Find where the given text appears and provide that cell's center as [X, Y] coordinate. 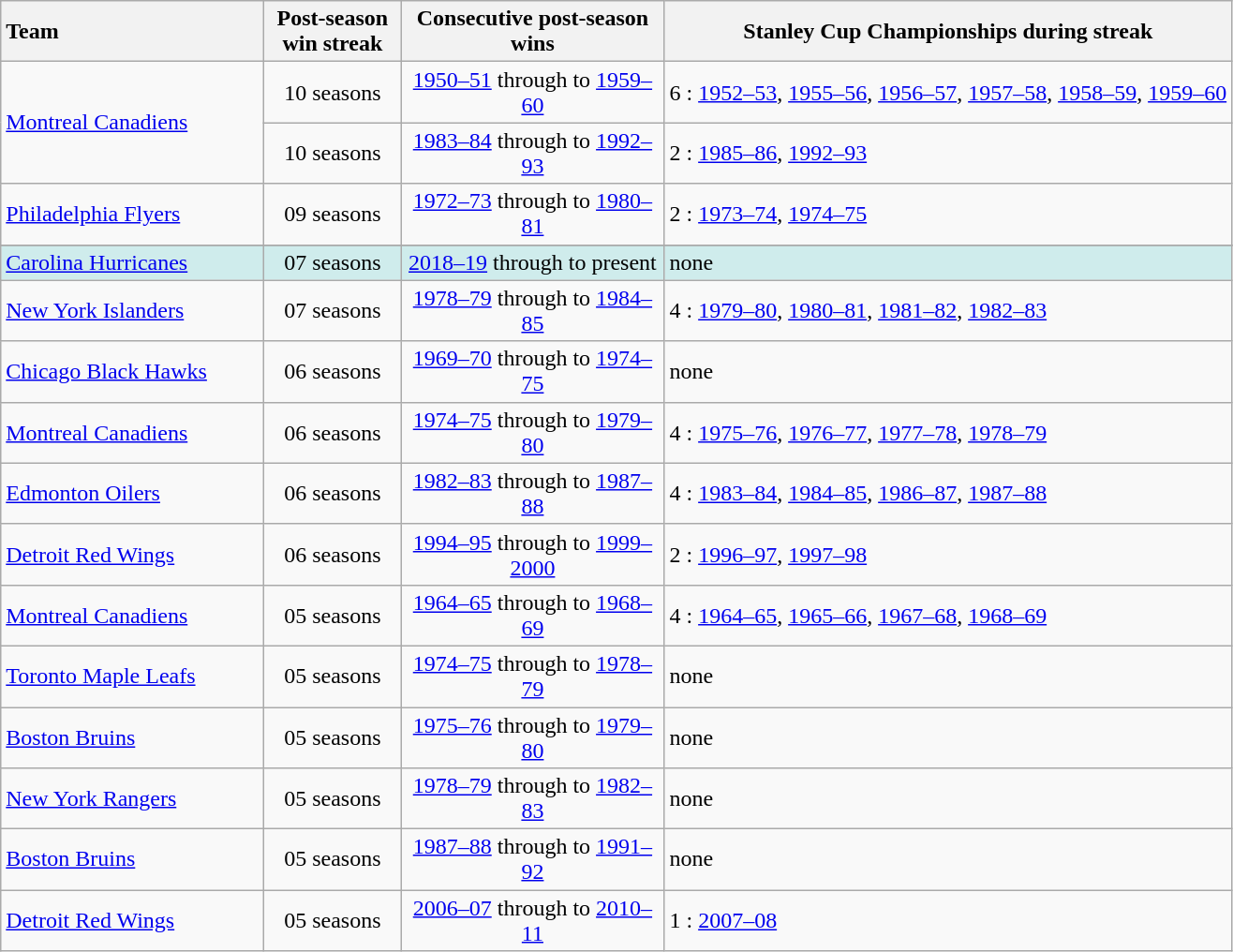
1974–75 through to 1978–79 [532, 677]
1969–70 through to 1974–75 [532, 371]
Edmonton Oilers [133, 493]
1972–73 through to 1980–81 [532, 214]
09 seasons [333, 214]
2 : 1996–97, 1997–98 [948, 555]
Carolina Hurricanes [133, 262]
1 : 2007–08 [948, 920]
1975–76 through to 1979–80 [532, 736]
Stanley Cup Championships during streak [948, 32]
Philadelphia Flyers [133, 214]
Chicago Black Hawks [133, 371]
4 : 1983–84, 1984–85, 1986–87, 1987–88 [948, 493]
1978–79 through to 1982–83 [532, 798]
Consecutive post-season wins [532, 32]
1987–88 through to 1991–92 [532, 860]
6 : 1952–53, 1955–56, 1956–57, 1957–58, 1958–59, 1959–60 [948, 92]
New York Islanders [133, 311]
2 : 1985–86, 1992–93 [948, 154]
2 : 1973–74, 1974–75 [948, 214]
4 : 1979–80, 1980–81, 1981–82, 1982–83 [948, 311]
1974–75 through to 1979–80 [532, 433]
2006–07 through to 2010–11 [532, 920]
2018–19 through to present [532, 262]
Toronto Maple Leafs [133, 677]
1994–95 through to 1999–2000 [532, 555]
1964–65 through to 1968–69 [532, 615]
1982–83 through to 1987–88 [532, 493]
4 : 1964–65, 1965–66, 1967–68, 1968–69 [948, 615]
Team [133, 32]
4 : 1975–76, 1976–77, 1977–78, 1978–79 [948, 433]
1978–79 through to 1984–85 [532, 311]
1950–51 through to 1959–60 [532, 92]
1983–84 through to 1992–93 [532, 154]
Post-season win streak [333, 32]
New York Rangers [133, 798]
